Determine the (x, y) coordinate at the center of the cell enclosing the given text.  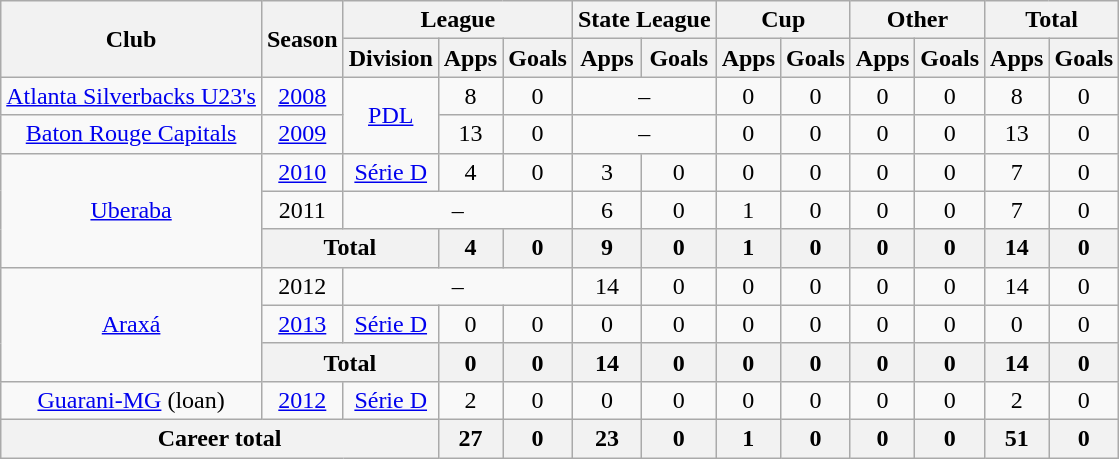
PDL (390, 115)
6 (606, 210)
Atlanta Silverbacks U23's (132, 96)
League (458, 20)
Baton Rouge Capitals (132, 134)
Season (302, 39)
Other (917, 20)
Araxá (132, 324)
51 (1017, 438)
Division (390, 58)
Career total (220, 438)
2008 (302, 96)
Uberaba (132, 210)
3 (606, 172)
Guarani-MG (loan) (132, 400)
9 (606, 248)
2013 (302, 324)
2010 (302, 172)
2011 (302, 210)
Club (132, 39)
2009 (302, 134)
27 (470, 438)
23 (606, 438)
Cup (783, 20)
State League (644, 20)
